From the cell containing the given text, extract its center point as [x, y] coordinate. 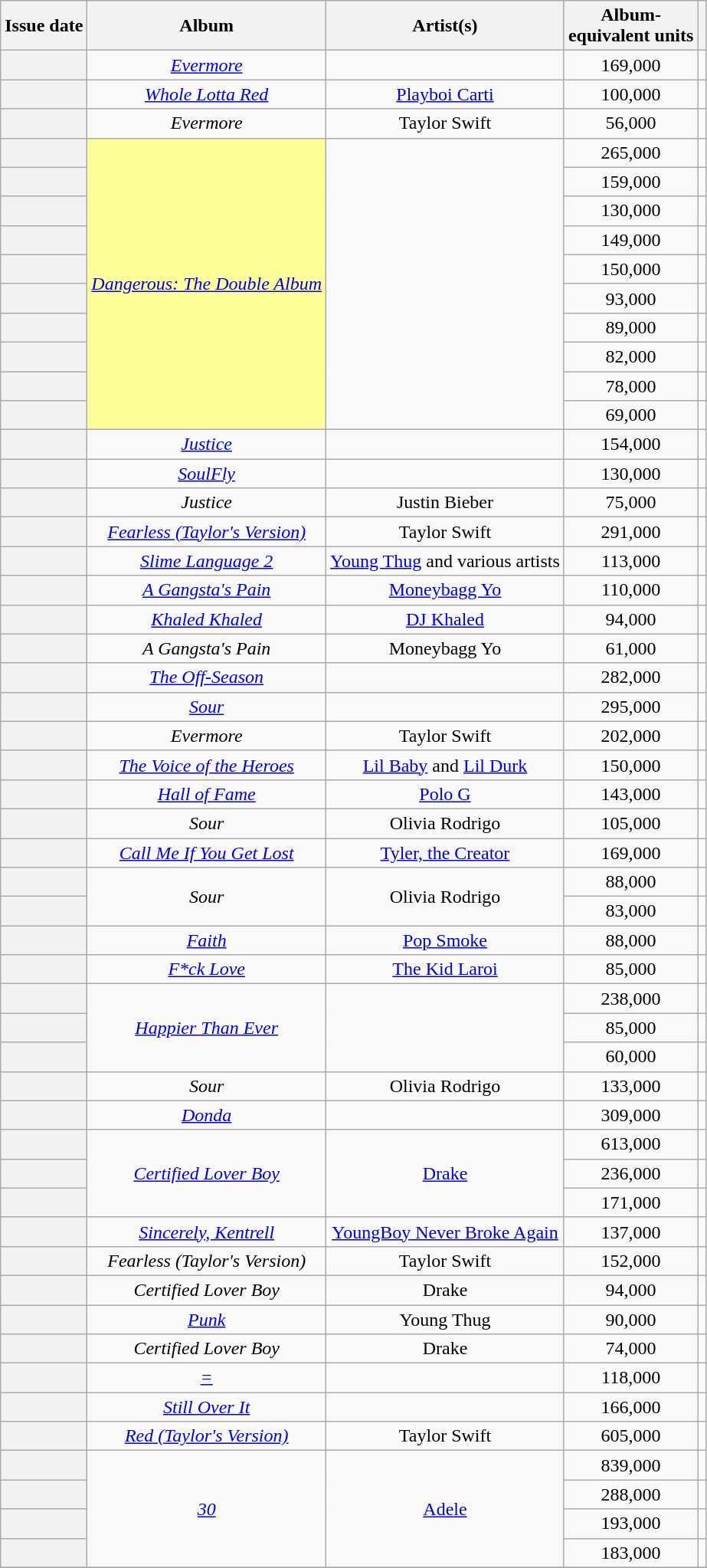
Still Over It [207, 1407]
Sincerely, Kentrell [207, 1232]
93,000 [630, 298]
90,000 [630, 1319]
75,000 [630, 503]
SoulFly [207, 474]
282,000 [630, 677]
74,000 [630, 1349]
Adele [446, 1509]
78,000 [630, 385]
Playboi Carti [446, 94]
83,000 [630, 911]
166,000 [630, 1407]
113,000 [630, 561]
291,000 [630, 532]
265,000 [630, 153]
The Kid Laroi [446, 969]
Young Thug [446, 1319]
89,000 [630, 327]
YoungBoy Never Broke Again [446, 1232]
143,000 [630, 794]
118,000 [630, 1378]
Young Thug and various artists [446, 561]
Artist(s) [446, 26]
149,000 [630, 240]
171,000 [630, 1202]
236,000 [630, 1173]
Album [207, 26]
193,000 [630, 1524]
30 [207, 1509]
Whole Lotta Red [207, 94]
839,000 [630, 1465]
56,000 [630, 123]
Dangerous: The Double Album [207, 284]
137,000 [630, 1232]
Hall of Fame [207, 794]
105,000 [630, 823]
Tyler, the Creator [446, 853]
Punk [207, 1319]
Red (Taylor's Version) [207, 1436]
605,000 [630, 1436]
The Off-Season [207, 677]
159,000 [630, 182]
Khaled Khaled [207, 619]
295,000 [630, 707]
238,000 [630, 999]
F*ck Love [207, 969]
82,000 [630, 356]
Faith [207, 940]
154,000 [630, 444]
Lil Baby and Lil Durk [446, 765]
Donda [207, 1115]
Happier Than Ever [207, 1028]
69,000 [630, 415]
= [207, 1378]
613,000 [630, 1144]
Album-equivalent units [630, 26]
288,000 [630, 1494]
Issue date [44, 26]
152,000 [630, 1261]
Slime Language 2 [207, 561]
DJ Khaled [446, 619]
Call Me If You Get Lost [207, 853]
110,000 [630, 590]
309,000 [630, 1115]
Justin Bieber [446, 503]
The Voice of the Heroes [207, 765]
100,000 [630, 94]
60,000 [630, 1057]
133,000 [630, 1086]
202,000 [630, 736]
183,000 [630, 1553]
Polo G [446, 794]
Pop Smoke [446, 940]
61,000 [630, 648]
